For the text-containing cell, return its midpoint in [x, y] coordinate format. 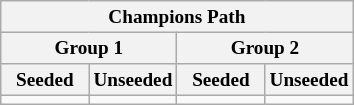
Group 1 [89, 48]
Champions Path [177, 17]
Group 2 [265, 48]
